Identify which cell holds the provided text, then report its [X, Y] central coordinate. 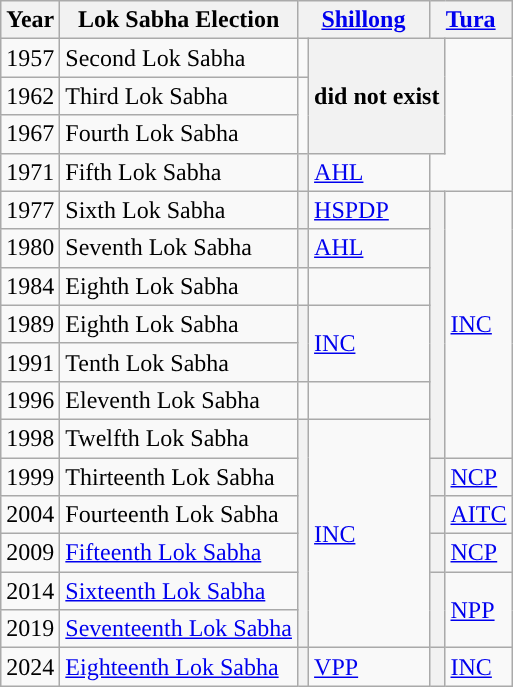
1996 [30, 400]
Fourteenth Lok Sabha [179, 515]
Eleventh Lok Sabha [179, 400]
AITC [478, 515]
1967 [30, 134]
Fifth Lok Sabha [179, 172]
1984 [30, 286]
Seventeenth Lok Sabha [179, 629]
1998 [30, 438]
1962 [30, 96]
1999 [30, 477]
1971 [30, 172]
1989 [30, 324]
2019 [30, 629]
2014 [30, 591]
Third Lok Sabha [179, 96]
1957 [30, 58]
Seventh Lok Sabha [179, 248]
2004 [30, 515]
Sixth Lok Sabha [179, 210]
2009 [30, 553]
VPP [370, 667]
Tenth Lok Sabha [179, 362]
HSPDP [370, 210]
Second Lok Sabha [179, 58]
Twelfth Lok Sabha [179, 438]
Thirteenth Lok Sabha [179, 477]
Lok Sabha Election [179, 20]
1980 [30, 248]
Shillong [363, 20]
Fifteenth Lok Sabha [179, 553]
Tura [470, 20]
Fourth Lok Sabha [179, 134]
1991 [30, 362]
Year [30, 20]
2024 [30, 667]
NPP [478, 610]
Eighteenth Lok Sabha [179, 667]
did not exist [377, 96]
Sixteenth Lok Sabha [179, 591]
1977 [30, 210]
